Extract the [x, y] coordinate from the center of the cell holding the provided text.  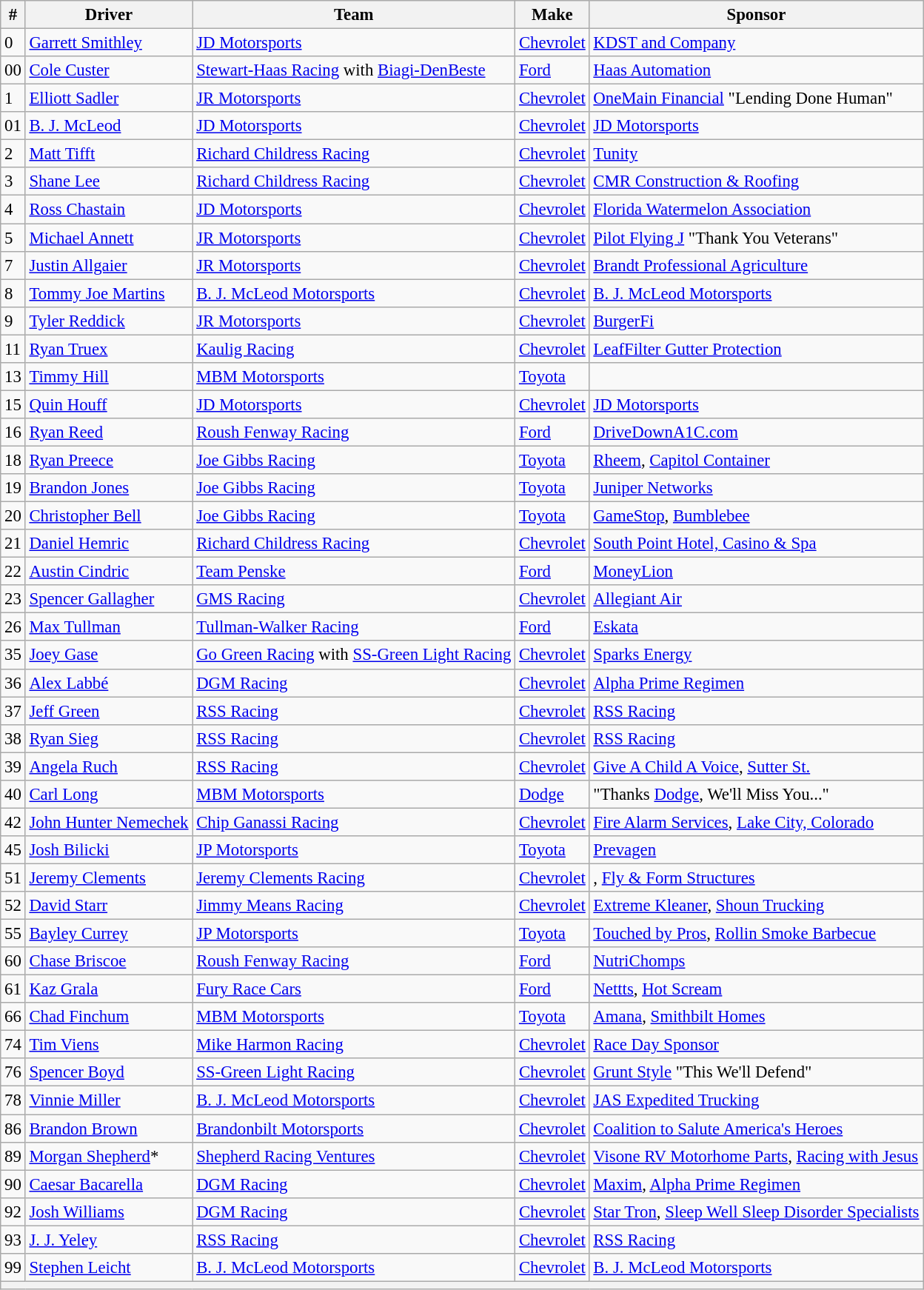
Team [354, 15]
61 [13, 989]
99 [13, 1268]
90 [13, 1184]
SS-Green Light Racing [354, 1073]
52 [13, 906]
J. J. Yeley [109, 1240]
DriveDownA1C.com [757, 432]
Matt Tifft [109, 154]
Justin Allgaier [109, 265]
Ryan Reed [109, 432]
15 [13, 404]
BurgerFi [757, 321]
5 [13, 238]
Allegiant Air [757, 599]
GMS Racing [354, 599]
89 [13, 1156]
26 [13, 627]
16 [13, 432]
Michael Annett [109, 238]
Austin Cindric [109, 572]
93 [13, 1240]
CMR Construction & Roofing [757, 181]
Brandon Brown [109, 1129]
21 [13, 544]
18 [13, 460]
"Thanks Dodge, We'll Miss You..." [757, 795]
Elliott Sadler [109, 98]
13 [13, 377]
Maxim, Alpha Prime Regimen [757, 1184]
Brandt Professional Agriculture [757, 265]
Prevagen [757, 850]
Rheem, Capitol Container [757, 460]
20 [13, 516]
GameStop, Bumblebee [757, 516]
Tyler Reddick [109, 321]
Alpha Prime Regimen [757, 683]
86 [13, 1129]
Nettts, Hot Scream [757, 989]
39 [13, 766]
Garrett Smithley [109, 43]
Go Green Racing with SS-Green Light Racing [354, 655]
Race Day Sponsor [757, 1045]
Ryan Preece [109, 460]
Sponsor [757, 15]
Mike Harmon Racing [354, 1045]
Josh Bilicki [109, 850]
South Point Hotel, Casino & Spa [757, 544]
Shane Lee [109, 181]
Amana, Smithbilt Homes [757, 1017]
David Starr [109, 906]
23 [13, 599]
60 [13, 961]
Driver [109, 15]
Jeff Green [109, 711]
Spencer Gallagher [109, 599]
NutriChomps [757, 961]
66 [13, 1017]
Fire Alarm Services, Lake City, Colorado [757, 822]
JAS Expedited Trucking [757, 1100]
11 [13, 349]
Grunt Style "This We'll Defend" [757, 1073]
Brandonbilt Motorsports [354, 1129]
Tommy Joe Martins [109, 293]
Ross Chastain [109, 210]
Touched by Pros, Rollin Smoke Barbecue [757, 934]
Make [552, 15]
Fury Race Cars [354, 989]
2 [13, 154]
1 [13, 98]
Ryan Sieg [109, 738]
4 [13, 210]
Chad Finchum [109, 1017]
Star Tron, Sleep Well Sleep Disorder Specialists [757, 1212]
Angela Ruch [109, 766]
, Fly & Form Structures [757, 878]
Ryan Truex [109, 349]
Chase Briscoe [109, 961]
Visone RV Motorhome Parts, Racing with Jesus [757, 1156]
Haas Automation [757, 70]
Caesar Bacarella [109, 1184]
74 [13, 1045]
3 [13, 181]
Quin Houff [109, 404]
Joey Gase [109, 655]
Chip Ganassi Racing [354, 822]
Shepherd Racing Ventures [354, 1156]
Stewart-Haas Racing with Biagi-DenBeste [354, 70]
LeafFilter Gutter Protection [757, 349]
B. J. McLeod [109, 126]
36 [13, 683]
7 [13, 265]
Eskata [757, 627]
92 [13, 1212]
Jeremy Clements Racing [354, 878]
Kaz Grala [109, 989]
Give A Child A Voice, Sutter St. [757, 766]
Kaulig Racing [354, 349]
Timmy Hill [109, 377]
40 [13, 795]
Alex Labbé [109, 683]
Juniper Networks [757, 488]
0 [13, 43]
Florida Watermelon Association [757, 210]
Vinnie Miller [109, 1100]
Tunity [757, 154]
51 [13, 878]
38 [13, 738]
# [13, 15]
Cole Custer [109, 70]
MoneyLion [757, 572]
22 [13, 572]
Morgan Shepherd* [109, 1156]
9 [13, 321]
78 [13, 1100]
19 [13, 488]
OneMain Financial "Lending Done Human" [757, 98]
76 [13, 1073]
John Hunter Nemechek [109, 822]
Extreme Kleaner, Shoun Trucking [757, 906]
Max Tullman [109, 627]
Spencer Boyd [109, 1073]
Daniel Hemric [109, 544]
Josh Williams [109, 1212]
01 [13, 126]
Sparks Energy [757, 655]
Tullman-Walker Racing [354, 627]
Stephen Leicht [109, 1268]
Dodge [552, 795]
8 [13, 293]
Carl Long [109, 795]
Tim Viens [109, 1045]
KDST and Company [757, 43]
37 [13, 711]
35 [13, 655]
Jimmy Means Racing [354, 906]
Pilot Flying J "Thank You Veterans" [757, 238]
Coalition to Salute America's Heroes [757, 1129]
Team Penske [354, 572]
42 [13, 822]
Jeremy Clements [109, 878]
45 [13, 850]
00 [13, 70]
Bayley Currey [109, 934]
55 [13, 934]
Christopher Bell [109, 516]
Brandon Jones [109, 488]
